Identify which cell holds the provided text, then report its (X, Y) central coordinate. 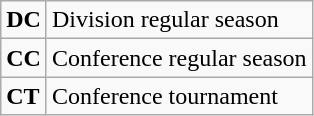
Conference tournament (179, 96)
CT (24, 96)
DC (24, 20)
CC (24, 58)
Conference regular season (179, 58)
Division regular season (179, 20)
